Determine the (x, y) coordinate at the center of the cell enclosing the given text.  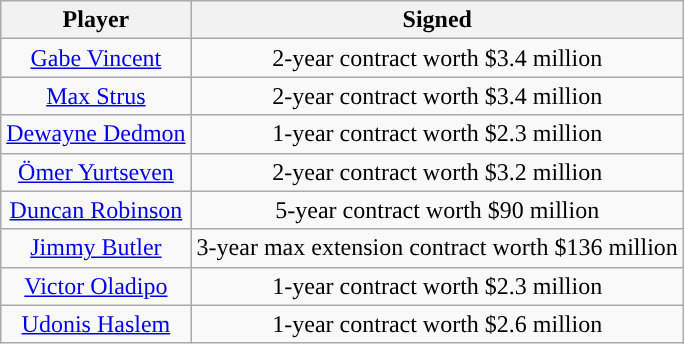
3-year max extension contract worth $136 million (437, 248)
Udonis Haslem (96, 324)
5-year contract worth $90 million (437, 210)
Jimmy Butler (96, 248)
Dewayne Dedmon (96, 134)
Player (96, 20)
Signed (437, 20)
Ömer Yurtseven (96, 172)
1-year contract worth $2.6 million (437, 324)
Max Strus (96, 96)
Victor Oladipo (96, 286)
Gabe Vincent (96, 58)
2-year contract worth $3.2 million (437, 172)
Duncan Robinson (96, 210)
